Extract the [x, y] coordinate from the center of the cell holding the provided text.  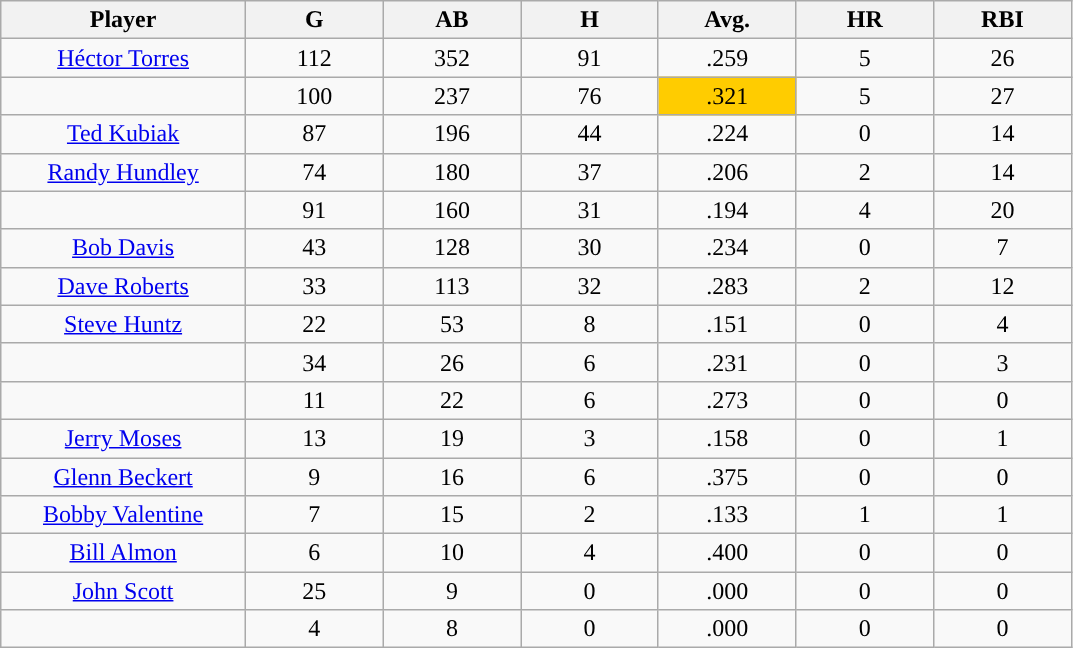
352 [452, 58]
15 [452, 515]
.273 [727, 400]
Steve Huntz [124, 324]
76 [590, 96]
100 [314, 96]
.259 [727, 58]
.375 [727, 477]
10 [452, 553]
Héctor Torres [124, 58]
32 [590, 286]
Dave Roberts [124, 286]
160 [452, 210]
113 [452, 286]
44 [590, 134]
HR [865, 20]
27 [1003, 96]
20 [1003, 210]
31 [590, 210]
180 [452, 172]
43 [314, 248]
128 [452, 248]
G [314, 20]
.194 [727, 210]
19 [452, 438]
53 [452, 324]
237 [452, 96]
Avg. [727, 20]
Jerry Moses [124, 438]
196 [452, 134]
37 [590, 172]
87 [314, 134]
.231 [727, 362]
.133 [727, 515]
16 [452, 477]
.151 [727, 324]
13 [314, 438]
John Scott [124, 591]
.206 [727, 172]
RBI [1003, 20]
33 [314, 286]
Bob Davis [124, 248]
.234 [727, 248]
Ted Kubiak [124, 134]
.224 [727, 134]
Bill Almon [124, 553]
112 [314, 58]
Randy Hundley [124, 172]
AB [452, 20]
Glenn Beckert [124, 477]
Player [124, 20]
25 [314, 591]
.321 [727, 96]
34 [314, 362]
H [590, 20]
.158 [727, 438]
30 [590, 248]
Bobby Valentine [124, 515]
74 [314, 172]
12 [1003, 286]
.283 [727, 286]
.400 [727, 553]
11 [314, 400]
